Return the (x, y) coordinate for the center point of the cell that contains the specified text.  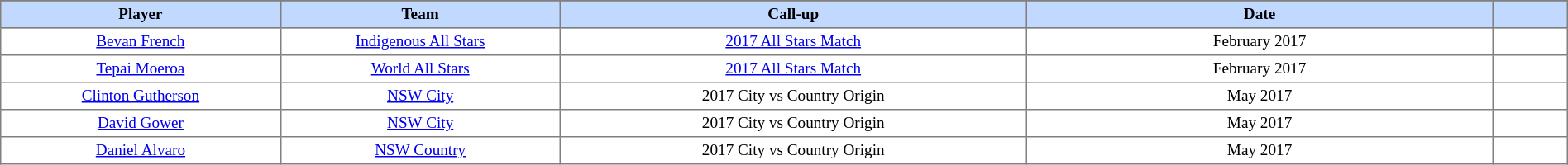
Call-up (793, 15)
Tepai Moeroa (141, 69)
Player (141, 15)
Clinton Gutherson (141, 96)
Bevan French (141, 41)
Daniel Alvaro (141, 150)
Indigenous All Stars (420, 41)
NSW Country (420, 150)
World All Stars (420, 69)
Date (1260, 15)
Team (420, 15)
David Gower (141, 124)
